Return the [x, y] coordinate for the center point of the cell that contains the specified text.  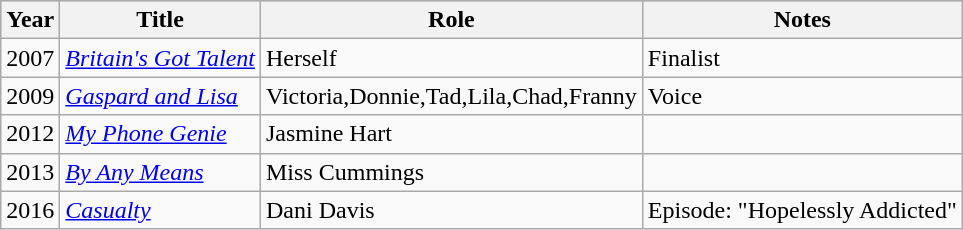
2007 [30, 58]
Role [451, 20]
By Any Means [160, 172]
Victoria,Donnie,Tad,Lila,Chad,Franny [451, 96]
2012 [30, 134]
2016 [30, 210]
My Phone Genie [160, 134]
Episode: "Hopelessly Addicted" [802, 210]
Finalist [802, 58]
Title [160, 20]
2009 [30, 96]
Casualty [160, 210]
Dani Davis [451, 210]
Herself [451, 58]
Notes [802, 20]
Miss Cummings [451, 172]
Jasmine Hart [451, 134]
Year [30, 20]
2013 [30, 172]
Voice [802, 96]
Britain's Got Talent [160, 58]
Gaspard and Lisa [160, 96]
